Locate the cell with the specified text and output its (x, y) center coordinate. 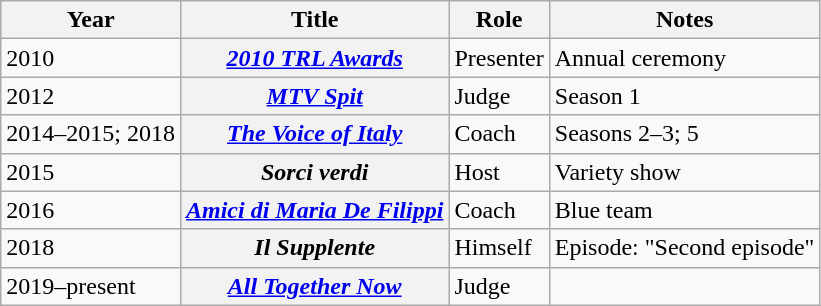
2016 (91, 210)
Host (499, 172)
Presenter (499, 58)
Season 1 (684, 96)
Variety show (684, 172)
2018 (91, 248)
Notes (684, 20)
The Voice of Italy (314, 134)
2010 (91, 58)
2010 TRL Awards (314, 58)
2015 (91, 172)
Amici di Maria De Filippi (314, 210)
Blue team (684, 210)
Seasons 2–3; 5 (684, 134)
Himself (499, 248)
Role (499, 20)
2014–2015; 2018 (91, 134)
MTV Spit (314, 96)
Sorci verdi (314, 172)
Episode: "Second episode" (684, 248)
2019–present (91, 286)
2012 (91, 96)
Il Supplente (314, 248)
Year (91, 20)
All Together Now (314, 286)
Title (314, 20)
Annual ceremony (684, 58)
